Detect which cell encompasses the target text, then output its [X, Y] center coordinate. 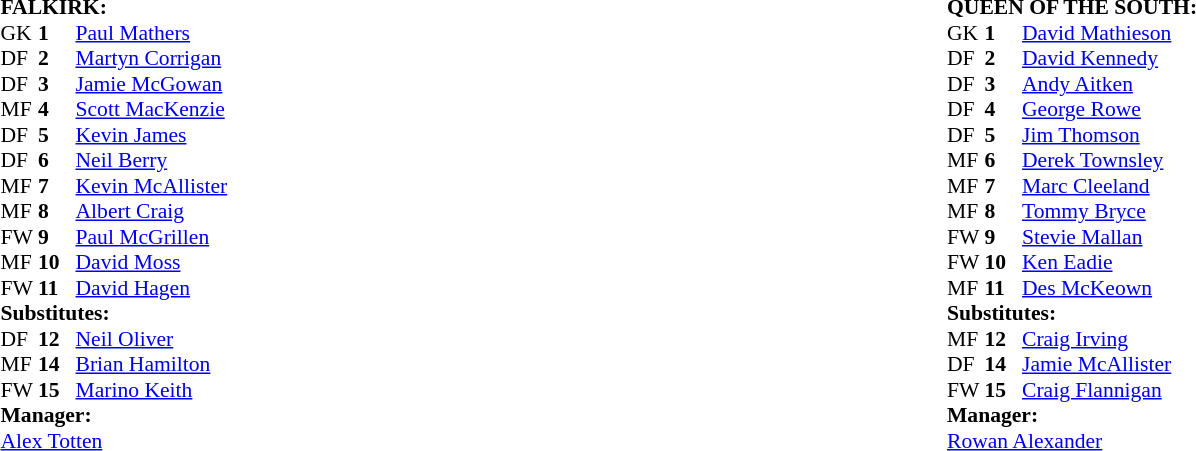
Neil Oliver [152, 339]
Marino Keith [152, 390]
Kevin James [152, 135]
Jamie McGowan [152, 84]
David Hagen [152, 288]
David Moss [152, 263]
Martyn Corrigan [152, 59]
Brian Hamilton [152, 365]
Substitutes: [114, 313]
Paul McGrillen [152, 237]
Kevin McAllister [152, 186]
Neil Berry [152, 161]
Scott MacKenzie [152, 109]
Paul Mathers [152, 33]
Albert Craig [152, 211]
Manager: [114, 415]
